Identify which cell holds the provided text, then report its (x, y) central coordinate. 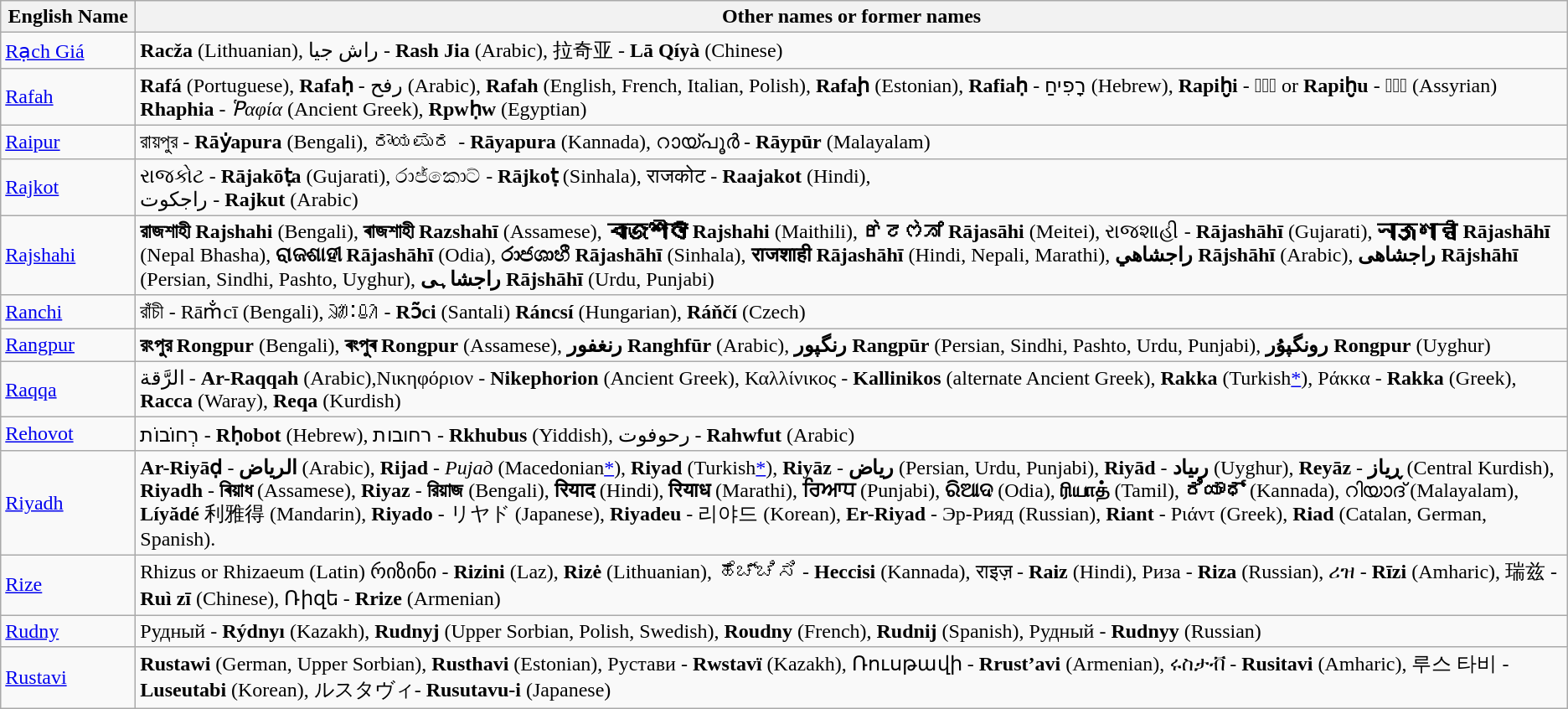
Riyadh (69, 503)
Рудный - Rýdnyı (Kazakh), Rudnyj (Upper Sorbian, Polish, Swedish), Roudny (French), Rudnij (Spanish), Рудный - Rudnyy (Russian) (851, 631)
Other names or former names (851, 17)
Ranchi (69, 312)
Racža (Lithuanian), راش جيا - Rash Jia (Arabic), 拉奇亚 - Lā Qíyà (Chinese) (851, 50)
Rize (69, 585)
রায়পুর - Rāẏapura (Bengali), ರಾಯಪುರ - Rāyapura (Kannada), റായ്പൂർ - Rāypūr (Malayalam) (851, 142)
Rajkot (69, 187)
রাঁচী - Rām̐cī (Bengali), ᱨᱟᱺᱪᱤ - Rɔ̃ci (Santali) Ráncsí (Hungarian), Ráňčí (Czech) (851, 312)
Raipur (69, 142)
Rangpur (69, 345)
Raqqa (69, 389)
Rajshahi (69, 255)
English Name (69, 17)
רְחוֹבוֹת - Rḥobot (Hebrew), רחובות - Rkhubus (Yiddish), رحوفوت - Rahwfut (Arabic) (851, 434)
Rudny (69, 631)
Rehovot (69, 434)
Rạch Giá (69, 50)
Rustavi (69, 678)
Rafah (69, 96)
રાજકોટ - Rājakōṭa (Gujarati), රාජ්කොට් - Rājkoṭ (Sinhala), राजकोट - Raajakot (Hindi),راجكوت - Rajkut (Arabic) (851, 187)
